Determine the (x, y) coordinate at the center of the cell enclosing the given text.  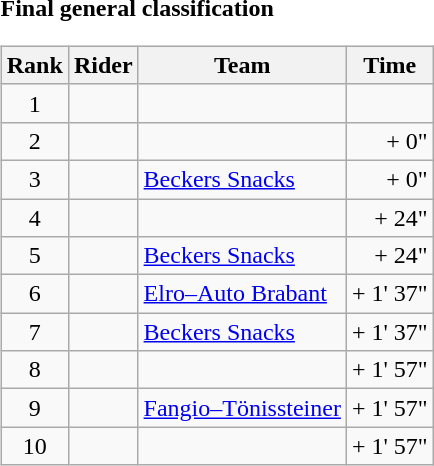
2 (34, 141)
1 (34, 103)
8 (34, 370)
Rank (34, 65)
10 (34, 446)
Time (390, 65)
6 (34, 294)
Rider (103, 65)
Team (242, 65)
Elro–Auto Brabant (242, 294)
3 (34, 179)
7 (34, 332)
5 (34, 256)
4 (34, 217)
Fangio–Tönissteiner (242, 408)
9 (34, 408)
